Capture the cell that displays the provided text and extract its [X, Y] central coordinate. 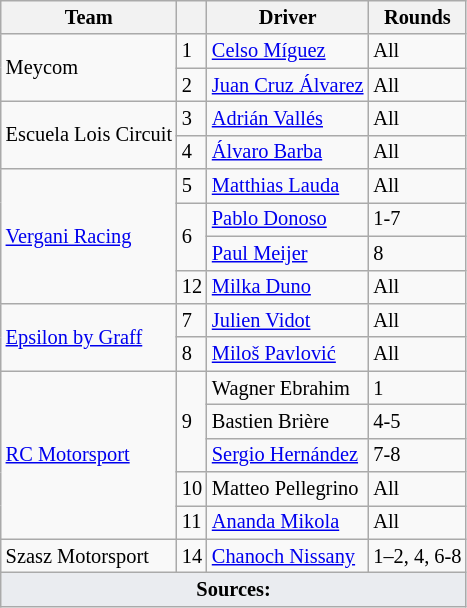
7-8 [417, 455]
Rounds [417, 17]
5 [192, 186]
6 [192, 236]
Sources: [234, 589]
Bastien Brière [288, 421]
4 [192, 152]
11 [192, 522]
Chanoch Nissany [288, 556]
1-7 [417, 219]
Matteo Pellegrino [288, 489]
2 [192, 85]
Milka Duno [288, 287]
Driver [288, 17]
Juan Cruz Álvarez [288, 85]
Epsilon by Graff [89, 336]
Álvaro Barba [288, 152]
Szasz Motorsport [89, 556]
10 [192, 489]
Team [89, 17]
Matthias Lauda [288, 186]
Ananda Mikola [288, 522]
Pablo Donoso [288, 219]
Meycom [89, 68]
Miloš Pavlović [288, 354]
4-5 [417, 421]
RC Motorsport [89, 455]
7 [192, 320]
Wagner Ebrahim [288, 388]
12 [192, 287]
14 [192, 556]
1–2, 4, 6-8 [417, 556]
Sergio Hernández [288, 455]
9 [192, 422]
Escuela Lois Circuit [89, 134]
Celso Míguez [288, 51]
Adrián Vallés [288, 118]
Julien Vidot [288, 320]
3 [192, 118]
Vergani Racing [89, 236]
Paul Meijer [288, 253]
